Output the [X, Y] coordinate of the center of the cell containing the given text.  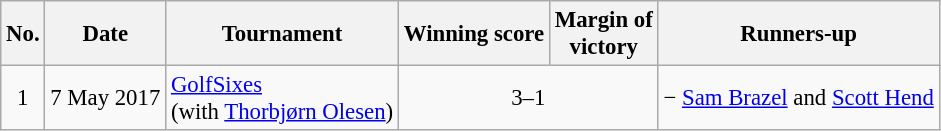
1 [23, 98]
− Sam Brazel and Scott Hend [798, 98]
GolfSixes(with Thorbjørn Olesen) [282, 98]
3–1 [529, 98]
Tournament [282, 34]
Margin ofvictory [604, 34]
Runners-up [798, 34]
Date [106, 34]
7 May 2017 [106, 98]
Winning score [474, 34]
No. [23, 34]
